Extract the (x, y) coordinate from the center of the cell holding the provided text.  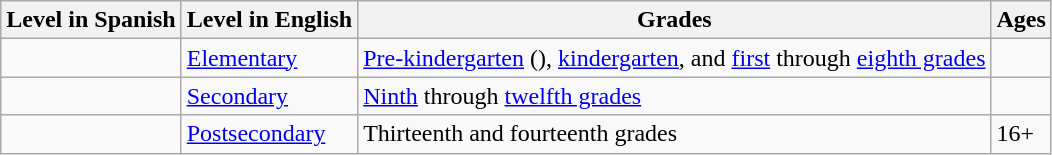
Level in Spanish (91, 20)
Postsecondary (269, 134)
Thirteenth and fourteenth grades (674, 134)
Level in English (269, 20)
16+ (1021, 134)
Secondary (269, 96)
Ninth through twelfth grades (674, 96)
Elementary (269, 58)
Ages (1021, 20)
Grades (674, 20)
Pre-kindergarten (), kindergarten, and first through eighth grades (674, 58)
